From the cell containing the given text, extract its center point as [x, y] coordinate. 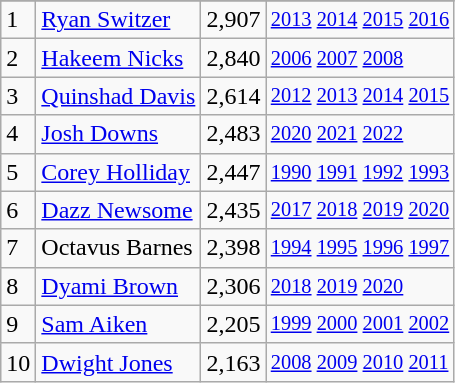
Sam Aiken [118, 324]
Dwight Jones [118, 362]
2020 2021 2022 [360, 134]
Octavus Barnes [118, 248]
2,907 [234, 20]
2017 2018 2019 2020 [360, 210]
6 [18, 210]
7 [18, 248]
8 [18, 286]
4 [18, 134]
Dazz Newsome [118, 210]
9 [18, 324]
1994 1995 1996 1997 [360, 248]
3 [18, 96]
2,435 [234, 210]
2,398 [234, 248]
5 [18, 172]
2,614 [234, 96]
1990 1991 1992 1993 [360, 172]
Josh Downs [118, 134]
1 [18, 20]
2,306 [234, 286]
2012 2013 2014 2015 [360, 96]
Dyami Brown [118, 286]
2,840 [234, 58]
1999 2000 2001 2002 [360, 324]
Ryan Switzer [118, 20]
2 [18, 58]
2,163 [234, 362]
2008 2009 2010 2011 [360, 362]
Quinshad Davis [118, 96]
Hakeem Nicks [118, 58]
2,483 [234, 134]
2,205 [234, 324]
10 [18, 362]
2013 2014 2015 2016 [360, 20]
2018 2019 2020 [360, 286]
Corey Holliday [118, 172]
2,447 [234, 172]
2006 2007 2008 [360, 58]
